Return (x, y) of the center of cell containing provided text 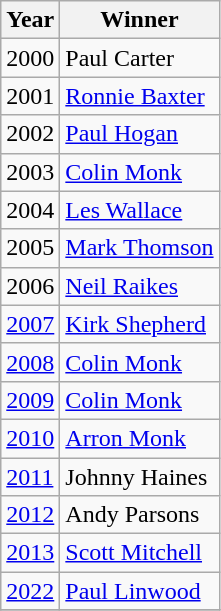
2005 (30, 248)
2003 (30, 172)
Winner (140, 20)
Scott Mitchell (140, 553)
2012 (30, 515)
Arron Monk (140, 438)
2022 (30, 591)
2000 (30, 58)
Paul Hogan (140, 134)
Ronnie Baxter (140, 96)
2002 (30, 134)
2011 (30, 477)
Johnny Haines (140, 477)
2009 (30, 400)
Paul Linwood (140, 591)
Kirk Shepherd (140, 324)
Andy Parsons (140, 515)
Les Wallace (140, 210)
2010 (30, 438)
Mark Thomson (140, 248)
Paul Carter (140, 58)
2007 (30, 324)
Neil Raikes (140, 286)
2006 (30, 286)
2008 (30, 362)
2004 (30, 210)
Year (30, 20)
2001 (30, 96)
2013 (30, 553)
